Find where the given text appears and provide that cell's center as (x, y) coordinate. 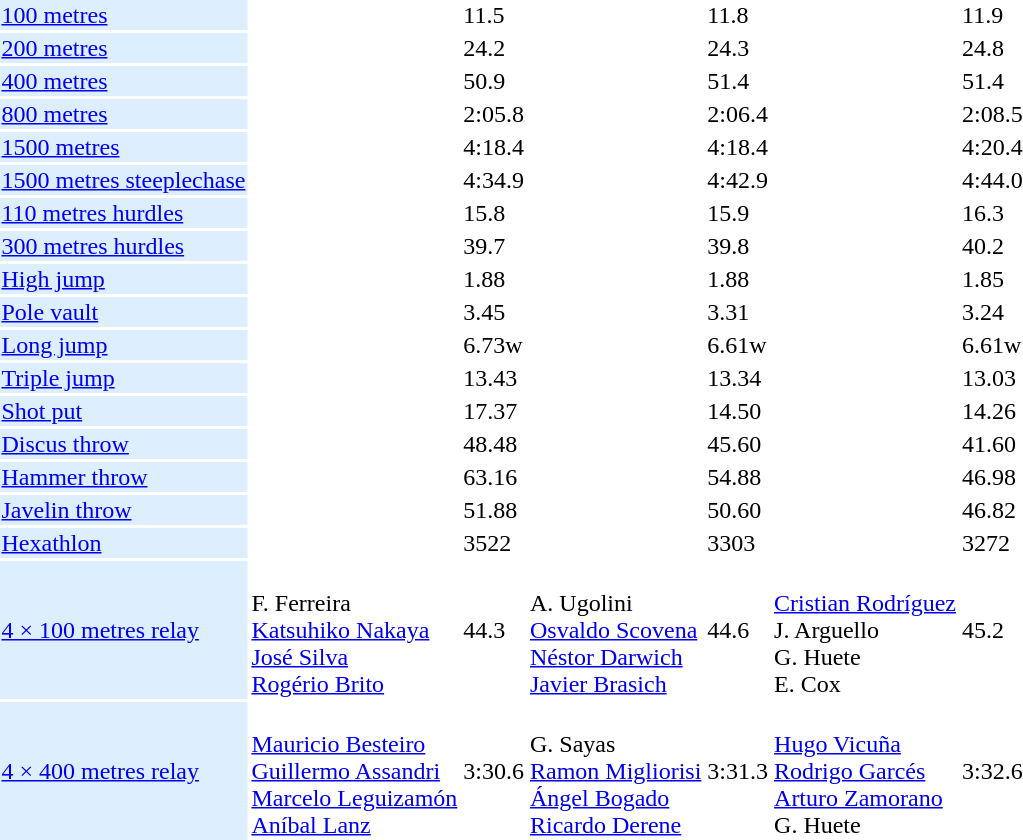
F. Ferreira Katsuhiko Nakaya José Silva Rogério Brito (354, 630)
2:06.4 (738, 114)
100 metres (124, 15)
4 × 100 metres relay (124, 630)
Discus throw (124, 444)
Cristian Rodríguez J. Arguello G. Huete E. Cox (866, 630)
Triple jump (124, 378)
Mauricio Besteiro Guillermo Assandri Marcelo Leguizamón Aníbal Lanz (354, 771)
1500 metres steeplechase (124, 180)
A. Ugolini Osvaldo Scovena Néstor Darwich Javier Brasich (616, 630)
3303 (738, 543)
Long jump (124, 345)
G. Sayas Ramon Migliorisi Ángel Bogado Ricardo Derene (616, 771)
110 metres hurdles (124, 213)
14.50 (738, 411)
3.31 (738, 312)
44.6 (738, 630)
4 × 400 metres relay (124, 771)
15.8 (494, 213)
51.88 (494, 510)
17.37 (494, 411)
4:42.9 (738, 180)
11.8 (738, 15)
39.7 (494, 246)
3.45 (494, 312)
24.2 (494, 48)
400 metres (124, 81)
50.9 (494, 81)
Javelin throw (124, 510)
Pole vault (124, 312)
50.60 (738, 510)
High jump (124, 279)
51.4 (738, 81)
44.3 (494, 630)
39.8 (738, 246)
4:34.9 (494, 180)
13.43 (494, 378)
6.61w (738, 345)
800 metres (124, 114)
63.16 (494, 477)
Hexathlon (124, 543)
300 metres hurdles (124, 246)
15.9 (738, 213)
24.3 (738, 48)
13.34 (738, 378)
3:31.3 (738, 771)
48.48 (494, 444)
2:05.8 (494, 114)
1500 metres (124, 147)
Shot put (124, 411)
45.60 (738, 444)
3:30.6 (494, 771)
Hugo Vicuña Rodrigo Garcés Arturo Zamorano G. Huete (866, 771)
54.88 (738, 477)
3522 (494, 543)
200 metres (124, 48)
Hammer throw (124, 477)
6.73w (494, 345)
11.5 (494, 15)
